Determine the [X, Y] coordinate at the center of the cell enclosing the given text.  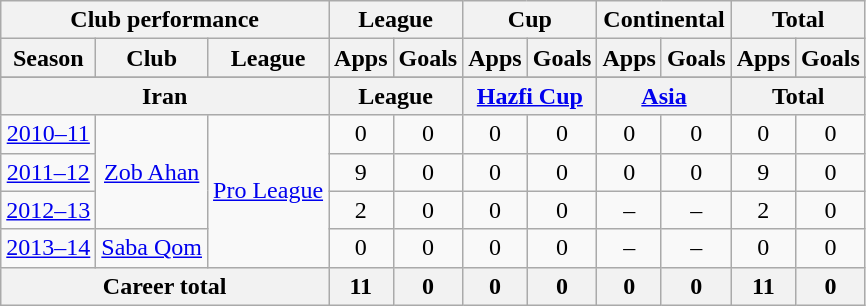
2010–11 [48, 134]
Iran [165, 96]
Cup [530, 20]
Asia [664, 96]
Continental [664, 20]
Season [48, 58]
2011–12 [48, 172]
Career total [165, 286]
Zob Ahan [152, 172]
Pro League [268, 191]
Hazfi Cup [530, 96]
Saba Qom [152, 248]
2013–14 [48, 248]
Club [152, 58]
Club performance [165, 20]
2012–13 [48, 210]
